From the cell containing the given text, extract its center point as [x, y] coordinate. 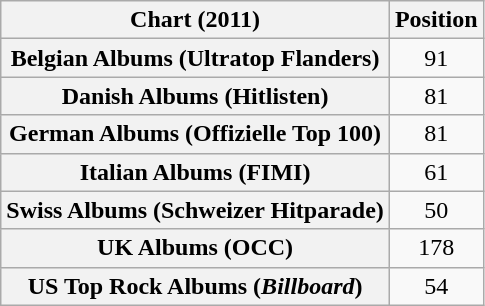
Belgian Albums (Ultratop Flanders) [196, 58]
Chart (2011) [196, 20]
Position [436, 20]
61 [436, 172]
54 [436, 286]
US Top Rock Albums (Billboard) [196, 286]
91 [436, 58]
178 [436, 248]
German Albums (Offizielle Top 100) [196, 134]
Italian Albums (FIMI) [196, 172]
50 [436, 210]
UK Albums (OCC) [196, 248]
Swiss Albums (Schweizer Hitparade) [196, 210]
Danish Albums (Hitlisten) [196, 96]
